Return [x, y] of the center of cell containing provided text 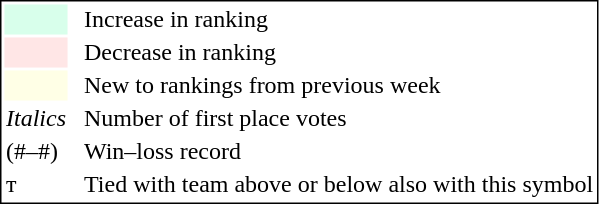
Decrease in ranking [338, 53]
т [36, 185]
(#–#) [36, 151]
Increase in ranking [338, 19]
Win–loss record [338, 151]
Tied with team above or below also with this symbol [338, 185]
New to rankings from previous week [338, 85]
Italics [36, 119]
Number of first place votes [338, 119]
